Return the [X, Y] coordinate for the center point of the cell that contains the specified text.  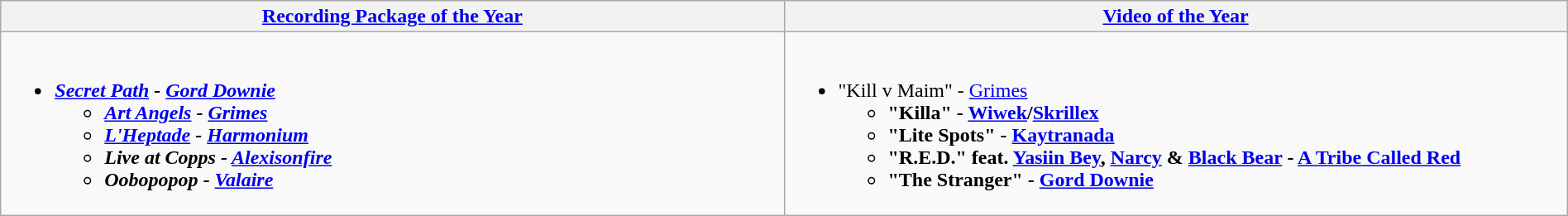
Secret Path - Gord DownieArt Angels - GrimesL'Heptade - HarmoniumLive at Copps - AlexisonfireOobopopop - Valaire [392, 124]
Video of the Year [1176, 17]
Recording Package of the Year [392, 17]
